Search for the cell housing the specified text and yield its (X, Y) center coordinate. 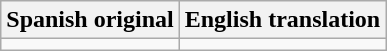
English translation (282, 20)
Spanish original (90, 20)
